Locate the cell with the specified text and output its [x, y] center coordinate. 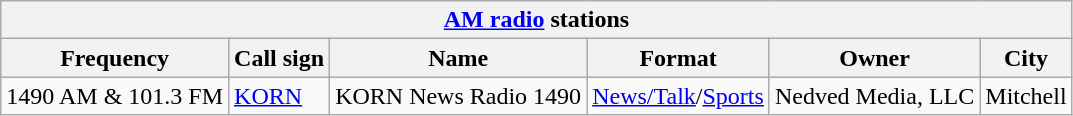
News/Talk/Sports [678, 96]
KORN [280, 96]
AM radio stations [536, 20]
Frequency [115, 58]
Mitchell [1026, 96]
Format [678, 58]
Nedved Media, LLC [874, 96]
1490 AM & 101.3 FM [115, 96]
City [1026, 58]
Call sign [280, 58]
Owner [874, 58]
Name [458, 58]
KORN News Radio 1490 [458, 96]
